Provide the [x, y] coordinate of the cell's center where the given text is located.  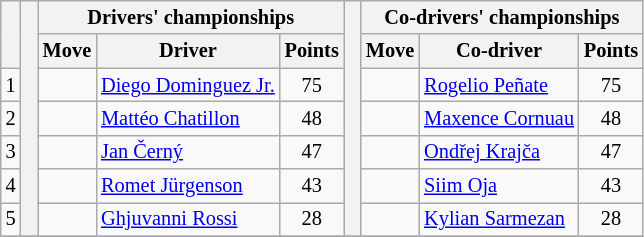
Diego Dominguez Jr. [188, 85]
Maxence Cornuau [499, 118]
2 [11, 118]
3 [11, 152]
Romet Jürgenson [188, 186]
Ondřej Krajča [499, 152]
Kylian Sarmezan [499, 219]
5 [11, 219]
Co-drivers' championships [502, 17]
Rogelio Peñate [499, 85]
Mattéo Chatillon [188, 118]
Drivers' championships [191, 17]
Ghjuvanni Rossi [188, 219]
Co-driver [499, 51]
Jan Černý [188, 152]
Driver [188, 51]
1 [11, 85]
4 [11, 186]
Siim Oja [499, 186]
